Locate the cell with the specified text and output its (x, y) center coordinate. 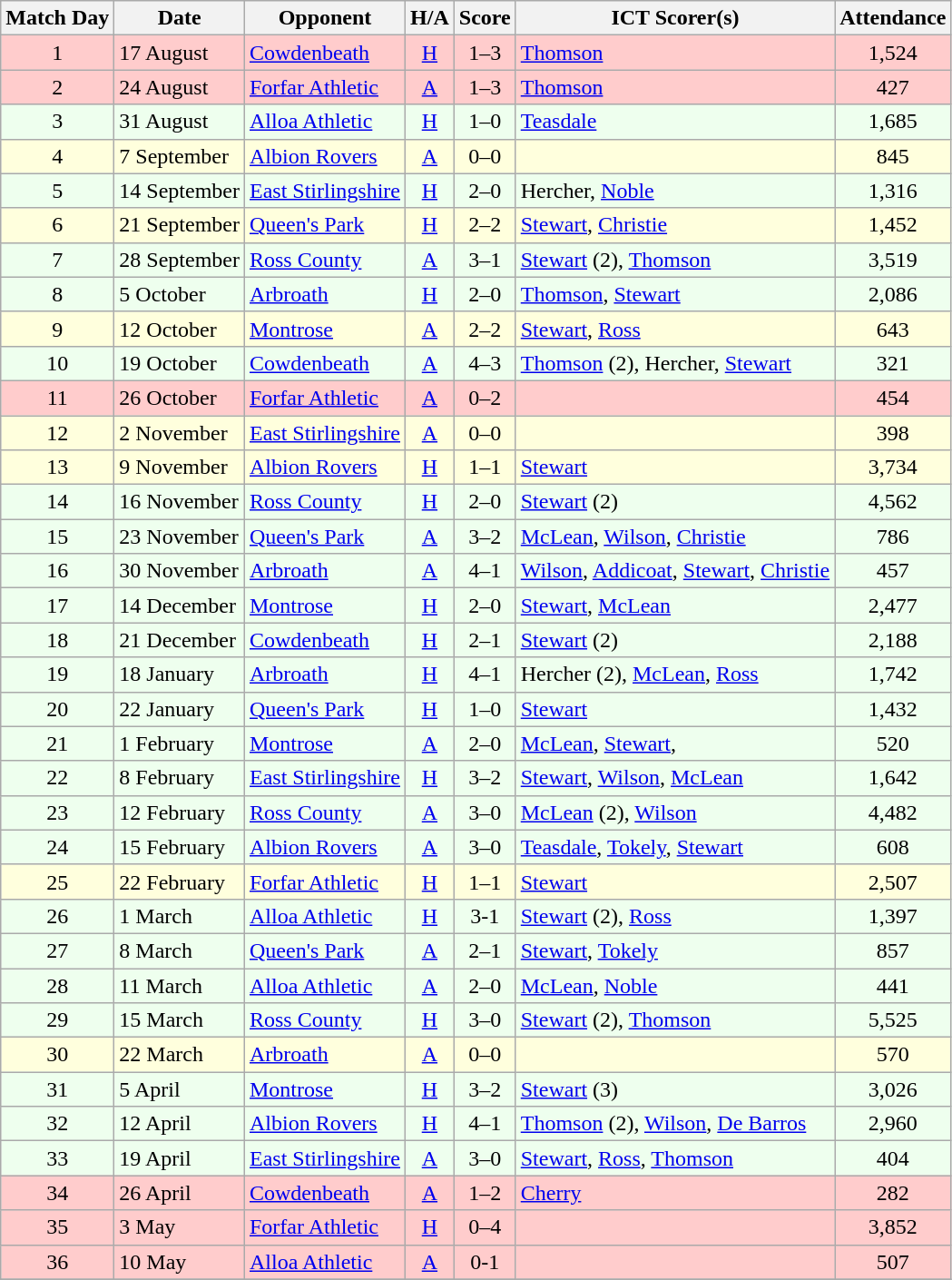
H/A (430, 18)
32 (58, 1124)
22 January (180, 709)
5 (58, 191)
5 October (180, 294)
2 (58, 87)
Stewart, Christie (675, 225)
21 December (180, 640)
9 (58, 329)
23 November (180, 537)
Cherry (675, 1193)
9 November (180, 468)
14 (58, 502)
15 March (180, 1020)
Teasdale (675, 122)
1–2 (485, 1193)
18 (58, 640)
4,562 (893, 502)
3 May (180, 1227)
23 (58, 812)
Stewart, Tokely (675, 950)
Stewart (3) (675, 1089)
404 (893, 1158)
2,960 (893, 1124)
427 (893, 87)
3 (58, 122)
12 April (180, 1124)
282 (893, 1193)
454 (893, 398)
2 November (180, 433)
2,477 (893, 606)
14 September (180, 191)
5,525 (893, 1020)
1,397 (893, 916)
24 August (180, 87)
1,642 (893, 778)
20 (58, 709)
5 April (180, 1089)
3–1 (485, 260)
21 September (180, 225)
11 March (180, 985)
16 (58, 571)
Thomson (2), Hercher, Stewart (675, 363)
31 (58, 1089)
19 (58, 674)
Attendance (893, 18)
Opponent (325, 18)
16 November (180, 502)
7 (58, 260)
ICT Scorer(s) (675, 18)
Teasdale, Tokely, Stewart (675, 847)
1 (58, 53)
3,734 (893, 468)
8 February (180, 778)
29 (58, 1020)
8 March (180, 950)
19 April (180, 1158)
36 (58, 1262)
19 October (180, 363)
4,482 (893, 812)
457 (893, 571)
Date (180, 18)
845 (893, 156)
Stewart (2), Ross (675, 916)
26 (58, 916)
1,742 (893, 674)
14 December (180, 606)
3-1 (485, 916)
13 (58, 468)
17 (58, 606)
McLean, Noble (675, 985)
22 March (180, 1055)
1 February (180, 743)
0–2 (485, 398)
28 September (180, 260)
1,316 (893, 191)
520 (893, 743)
21 (58, 743)
26 October (180, 398)
0-1 (485, 1262)
10 May (180, 1262)
33 (58, 1158)
31 August (180, 122)
643 (893, 329)
3,852 (893, 1227)
1,432 (893, 709)
15 February (180, 847)
Stewart, McLean (675, 606)
321 (893, 363)
McLean (2), Wilson (675, 812)
4 (58, 156)
7 September (180, 156)
18 January (180, 674)
12 (58, 433)
12 October (180, 329)
Hercher, Noble (675, 191)
3,026 (893, 1089)
570 (893, 1055)
8 (58, 294)
11 (58, 398)
1 March (180, 916)
McLean, Stewart, (675, 743)
3,519 (893, 260)
1,685 (893, 122)
398 (893, 433)
507 (893, 1262)
28 (58, 985)
Score (485, 18)
15 (58, 537)
30 November (180, 571)
22 February (180, 881)
25 (58, 881)
27 (58, 950)
2,086 (893, 294)
34 (58, 1193)
22 (58, 778)
McLean, Wilson, Christie (675, 537)
Stewart, Ross (675, 329)
1,524 (893, 53)
35 (58, 1227)
2,188 (893, 640)
6 (58, 225)
10 (58, 363)
786 (893, 537)
Stewart, Ross, Thomson (675, 1158)
Match Day (58, 18)
2,507 (893, 881)
Thomson (2), Wilson, De Barros (675, 1124)
Thomson, Stewart (675, 294)
1,452 (893, 225)
857 (893, 950)
0–4 (485, 1227)
30 (58, 1055)
Stewart, Wilson, McLean (675, 778)
26 April (180, 1193)
4–3 (485, 363)
Hercher (2), McLean, Ross (675, 674)
Wilson, Addicoat, Stewart, Christie (675, 571)
608 (893, 847)
441 (893, 985)
24 (58, 847)
17 August (180, 53)
12 February (180, 812)
